Provide the (x, y) coordinate of the cell's center where the given text is located.  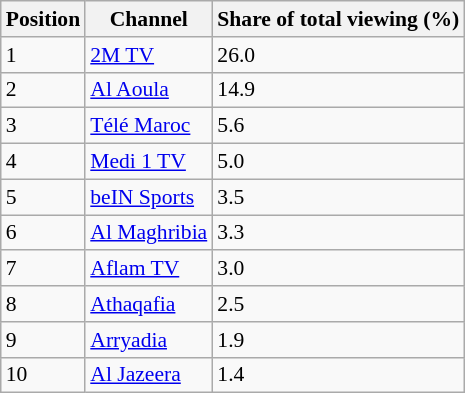
1 (43, 55)
beIN Sports (148, 197)
Al Jazeera (148, 375)
5.6 (338, 126)
9 (43, 340)
3 (43, 126)
Medi 1 TV (148, 162)
4 (43, 162)
8 (43, 304)
1.9 (338, 340)
1.4 (338, 375)
14.9 (338, 90)
Channel (148, 19)
Télé Maroc (148, 126)
7 (43, 269)
Arryadia (148, 340)
26.0 (338, 55)
10 (43, 375)
3.5 (338, 197)
5.0 (338, 162)
Aflam TV (148, 269)
Position (43, 19)
6 (43, 233)
2.5 (338, 304)
Share of total viewing (%) (338, 19)
Al Aoula (148, 90)
3.3 (338, 233)
5 (43, 197)
2 (43, 90)
Al Maghribia (148, 233)
Athaqafia (148, 304)
3.0 (338, 269)
2M TV (148, 55)
